Extract the (X, Y) coordinate from the center of the cell holding the provided text.  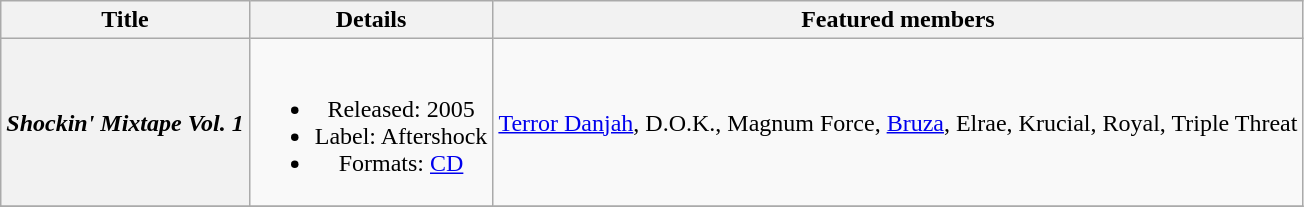
Released: 2005Label: AftershockFormats: CD (371, 122)
Details (371, 20)
Featured members (898, 20)
Terror Danjah, D.O.K., Magnum Force, Bruza, Elrae, Krucial, Royal, Triple Threat (898, 122)
Title (125, 20)
Shockin' Mixtape Vol. 1 (125, 122)
